Determine the (x, y) coordinate at the center of the cell enclosing the given text.  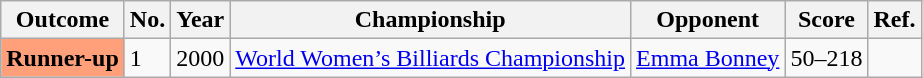
Championship (430, 20)
Year (200, 20)
Emma Bonney (708, 58)
2000 (200, 58)
Opponent (708, 20)
Outcome (63, 20)
50–218 (826, 58)
Score (826, 20)
1 (147, 58)
World Women’s Billiards Championship (430, 58)
Ref. (894, 20)
No. (147, 20)
Runner-up (63, 58)
